Identify which cell holds the provided text, then report its [X, Y] central coordinate. 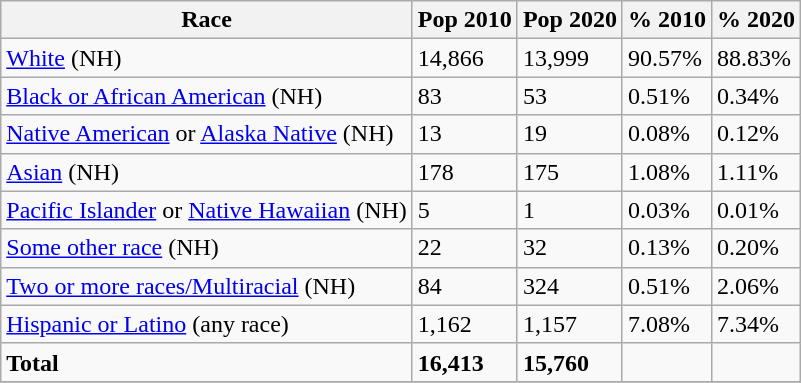
Pacific Islander or Native Hawaiian (NH) [207, 210]
Race [207, 20]
84 [464, 286]
% 2020 [756, 20]
1,162 [464, 324]
0.34% [756, 96]
Two or more races/Multiracial (NH) [207, 286]
15,760 [570, 362]
22 [464, 248]
16,413 [464, 362]
13,999 [570, 58]
32 [570, 248]
0.20% [756, 248]
Native American or Alaska Native (NH) [207, 134]
White (NH) [207, 58]
1,157 [570, 324]
Asian (NH) [207, 172]
14,866 [464, 58]
175 [570, 172]
1 [570, 210]
178 [464, 172]
0.08% [666, 134]
0.12% [756, 134]
7.34% [756, 324]
Some other race (NH) [207, 248]
2.06% [756, 286]
90.57% [666, 58]
Pop 2020 [570, 20]
Black or African American (NH) [207, 96]
5 [464, 210]
1.11% [756, 172]
88.83% [756, 58]
% 2010 [666, 20]
1.08% [666, 172]
83 [464, 96]
53 [570, 96]
19 [570, 134]
0.01% [756, 210]
0.03% [666, 210]
324 [570, 286]
13 [464, 134]
Total [207, 362]
Pop 2010 [464, 20]
7.08% [666, 324]
0.13% [666, 248]
Hispanic or Latino (any race) [207, 324]
